Capture the cell that displays the provided text and extract its [x, y] central coordinate. 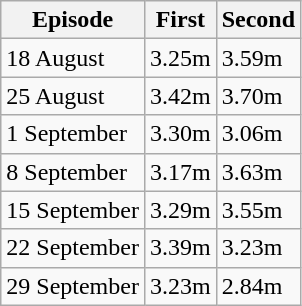
3.25m [180, 58]
3.17m [180, 172]
3.63m [258, 172]
2.84m [258, 286]
3.70m [258, 96]
15 September [73, 210]
Second [258, 20]
1 September [73, 134]
3.42m [180, 96]
25 August [73, 96]
3.55m [258, 210]
3.29m [180, 210]
3.59m [258, 58]
8 September [73, 172]
29 September [73, 286]
3.30m [180, 134]
3.06m [258, 134]
Episode [73, 20]
22 September [73, 248]
3.39m [180, 248]
First [180, 20]
18 August [73, 58]
